Determine the [x, y] coordinate at the center of the cell enclosing the given text.  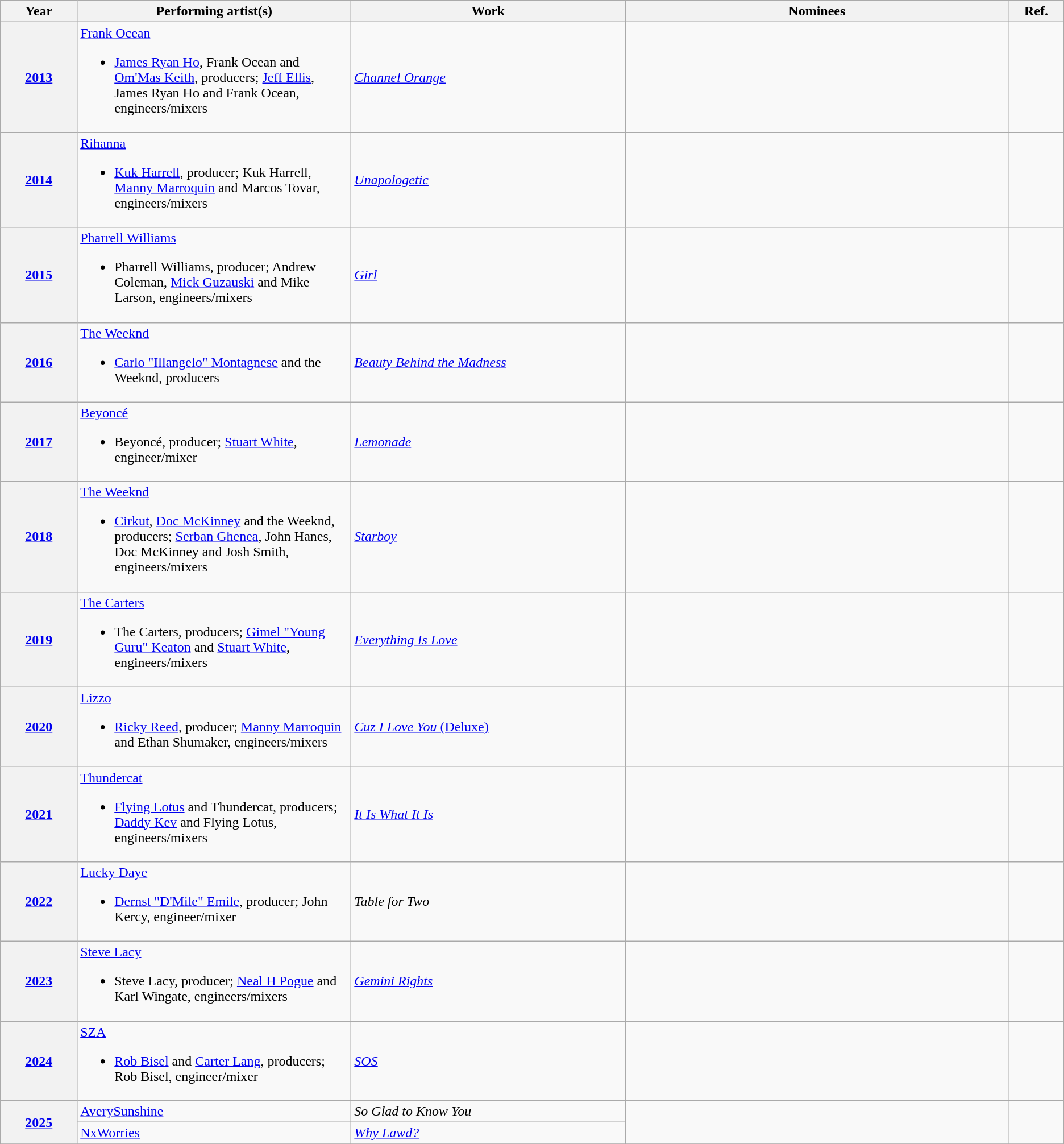
ThundercatFlying Lotus and Thundercat, producers; Daddy Kev and Flying Lotus, engineers/mixers [214, 814]
Steve LacySteve Lacy, producer; Neal H Pogue and Karl Wingate, engineers/mixers [214, 981]
Nominees [817, 11]
2017 [39, 442]
Lucky DayeDernst "D'Mile" Emile, producer; John Kercy, engineer/mixer [214, 901]
Table for Two [488, 901]
SOS [488, 1061]
Unapologetic [488, 180]
The WeekndCirkut, Doc McKinney and the Weeknd, producers; Serban Ghenea, John Hanes, Doc McKinney and Josh Smith, engineers/mixers [214, 537]
Cuz I Love You (Deluxe) [488, 727]
2023 [39, 981]
Year [39, 11]
2013 [39, 77]
NxWorries [214, 1133]
RihannaKuk Harrell, producer; Kuk Harrell, Manny Marroquin and Marcos Tovar, engineers/mixers [214, 180]
SZARob Bisel and Carter Lang, producers; Rob Bisel, engineer/mixer [214, 1061]
2016 [39, 362]
Starboy [488, 537]
Lemonade [488, 442]
2022 [39, 901]
2020 [39, 727]
LizzoRicky Reed, producer; Manny Marroquin and Ethan Shumaker, engineers/mixers [214, 727]
Why Lawd? [488, 1133]
2019 [39, 639]
2015 [39, 275]
Pharrell WilliamsPharrell Williams, producer; Andrew Coleman, Mick Guzauski and Mike Larson, engineers/mixers [214, 275]
Ref. [1036, 11]
2025 [39, 1122]
2014 [39, 180]
The CartersThe Carters, producers; Gimel "Young Guru" Keaton and Stuart White, engineers/mixers [214, 639]
2024 [39, 1061]
It Is What It Is [488, 814]
The WeekndCarlo "Illangelo" Montagnese and the Weeknd, producers [214, 362]
Channel Orange [488, 77]
AverySunshine [214, 1112]
2021 [39, 814]
Frank OceanJames Ryan Ho, Frank Ocean and Om'Mas Keith, producers; Jeff Ellis, James Ryan Ho and Frank Ocean, engineers/mixers [214, 77]
BeyoncéBeyoncé, producer; Stuart White, engineer/mixer [214, 442]
Girl [488, 275]
2018 [39, 537]
So Glad to Know You [488, 1112]
Work [488, 11]
Performing artist(s) [214, 11]
Everything Is Love [488, 639]
Gemini Rights [488, 981]
Beauty Behind the Madness [488, 362]
